Pinpoint the cell where the given text exists, returning its (x, y) midpoint coordinate. 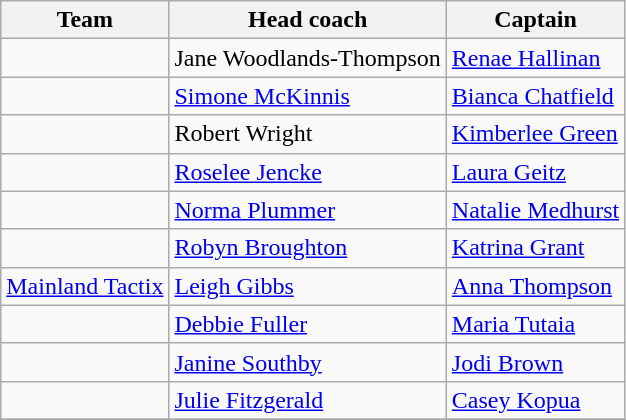
Renae Hallinan (535, 58)
Robert Wright (308, 134)
Leigh Gibbs (308, 286)
Simone McKinnis (308, 96)
Debbie Fuller (308, 324)
Anna Thompson (535, 286)
Laura Geitz (535, 172)
Roselee Jencke (308, 172)
Kimberlee Green (535, 134)
Team (85, 20)
Robyn Broughton (308, 248)
Head coach (308, 20)
Bianca Chatfield (535, 96)
Katrina Grant (535, 248)
Natalie Medhurst (535, 210)
Janine Southby (308, 362)
Julie Fitzgerald (308, 400)
Jodi Brown (535, 362)
Jane Woodlands-Thompson (308, 58)
Maria Tutaia (535, 324)
Mainland Tactix (85, 286)
Casey Kopua (535, 400)
Captain (535, 20)
Norma Plummer (308, 210)
